Capture the cell that displays the provided text and extract its [X, Y] central coordinate. 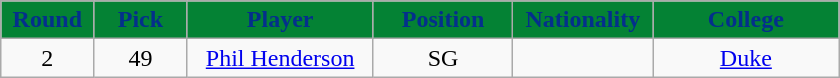
SG [443, 58]
Round [48, 20]
49 [140, 58]
2 [48, 58]
Phil Henderson [280, 58]
Nationality [583, 20]
College [746, 20]
Position [443, 20]
Pick [140, 20]
Player [280, 20]
Duke [746, 58]
